Determine the [X, Y] coordinate at the center of the cell enclosing the given text.  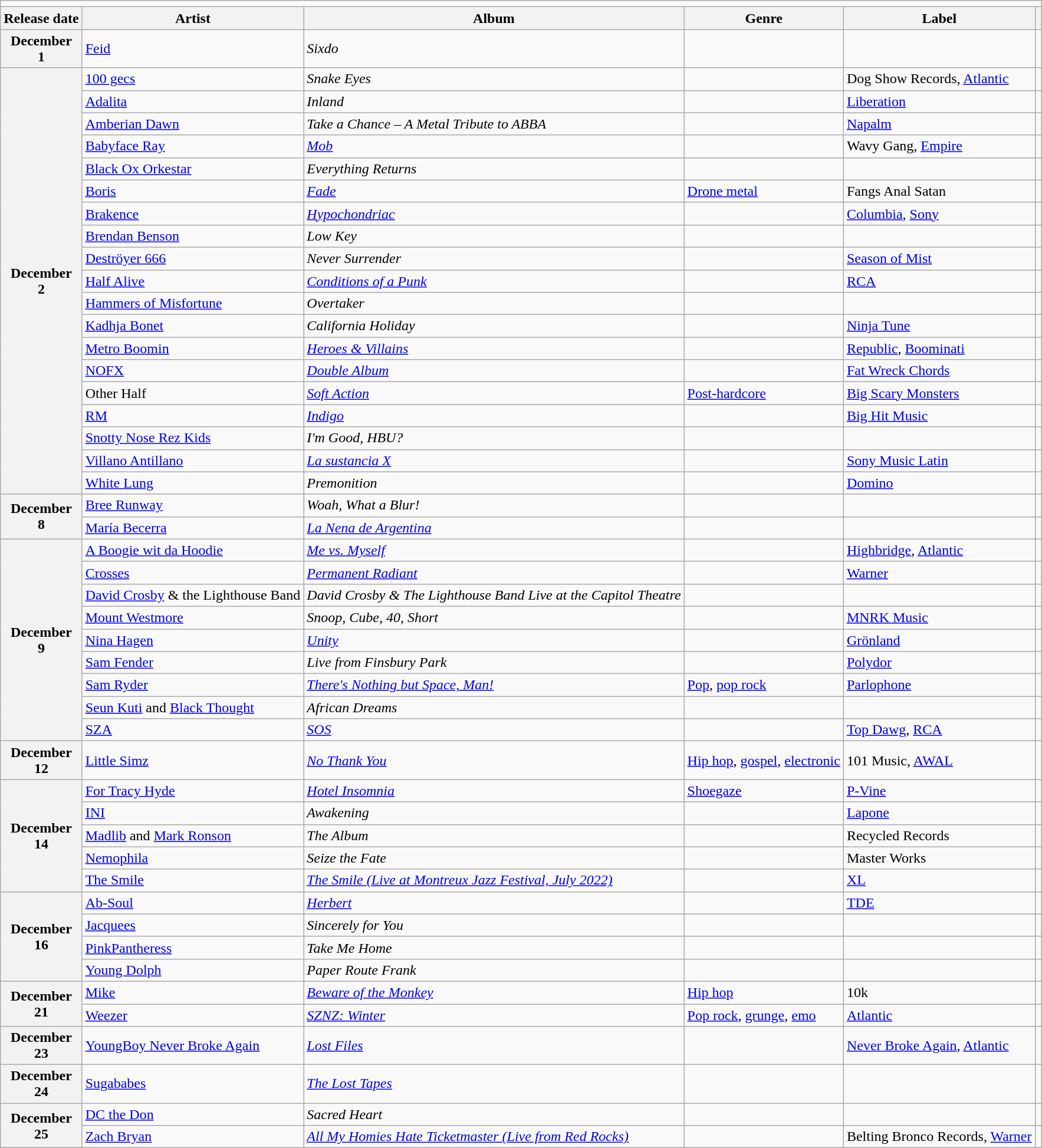
Awakening [494, 813]
Nemophila [193, 858]
Dog Show Records, Atlantic [939, 79]
The Smile [193, 880]
Release date [41, 18]
There's Nothing but Space, Man! [494, 685]
Everything Returns [494, 169]
María Becerra [193, 528]
December12 [41, 761]
Conditions of a Punk [494, 281]
Wavy Gang, Empire [939, 146]
White Lung [193, 483]
La Nena de Argentina [494, 528]
Me vs. Myself [494, 550]
The Lost Tapes [494, 1084]
African Dreams [494, 708]
Sincerely for You [494, 925]
Take a Chance – A Metal Tribute to ABBA [494, 124]
Black Ox Orkestar [193, 169]
Label [939, 18]
Metro Boomin [193, 348]
Crosses [193, 573]
No Thank You [494, 761]
December23 [41, 1046]
The Album [494, 835]
Overtaker [494, 304]
The Smile (Live at Montreux Jazz Festival, July 2022) [494, 880]
Season of Mist [939, 258]
David Crosby & the Lighthouse Band [193, 595]
December1 [41, 48]
Pop rock, grunge, emo [764, 1015]
Seize the Fate [494, 858]
Live from Finsbury Park [494, 663]
David Crosby & The Lighthouse Band Live at the Capitol Theatre [494, 595]
Liberation [939, 101]
Highbridge, Atlantic [939, 550]
RM [193, 416]
Young Dolph [193, 970]
Madlib and Mark Ronson [193, 835]
Double Album [494, 371]
Bree Runway [193, 505]
Never Broke Again, Atlantic [939, 1046]
Mob [494, 146]
DC the Don [193, 1114]
XL [939, 880]
December2 [41, 281]
Sam Ryder [193, 685]
For Tracy Hyde [193, 791]
California Holiday [494, 326]
Warner [939, 573]
Sugababes [193, 1084]
Brendan Benson [193, 236]
Lost Files [494, 1046]
Paper Route Frank [494, 970]
PinkPantheress [193, 948]
Artist [193, 18]
Napalm [939, 124]
Lapone [939, 813]
Fade [494, 191]
YoungBoy Never Broke Again [193, 1046]
A Boogie wit da Hoodie [193, 550]
Atlantic [939, 1015]
Boris [193, 191]
Seun Kuti and Black Thought [193, 708]
I'm Good, HBU? [494, 438]
Little Simz [193, 761]
Amberian Dawn [193, 124]
Sony Music Latin [939, 460]
Weezer [193, 1015]
Big Hit Music [939, 416]
Inland [494, 101]
Permanent Radiant [494, 573]
Big Scary Monsters [939, 393]
December16 [41, 936]
Republic, Boominati [939, 348]
Drone metal [764, 191]
Hip hop, gospel, electronic [764, 761]
NOFX [193, 371]
‌INI [193, 813]
Master Works [939, 858]
Recycled Records [939, 835]
Sacred Heart [494, 1114]
Post-hardcore [764, 393]
Sam Fender [193, 663]
SZNZ: Winter [494, 1015]
Low Key [494, 236]
Album [494, 18]
December14 [41, 835]
Ab-Soul [193, 903]
Zach Bryan [193, 1137]
December8 [41, 517]
Woah, What a Blur! [494, 505]
‌‌ [764, 813]
101 Music, AWAL [939, 761]
Hammers of Misfortune [193, 304]
December24 [41, 1084]
Feid [193, 48]
Grönland [939, 640]
10k [939, 992]
Take Me Home [494, 948]
Brakence [193, 213]
Never Surrender [494, 258]
Top Dawg, RCA [939, 730]
100 gecs [193, 79]
SOS [494, 730]
Beware of the Monkey [494, 992]
Hip hop [764, 992]
Other Half [193, 393]
December21 [41, 1004]
Parlophone [939, 685]
Domino [939, 483]
Adalita [193, 101]
Villano Antillano [193, 460]
MNRK Music [939, 617]
Fangs Anal Satan [939, 191]
Polydor [939, 663]
Herbert [494, 903]
Unity [494, 640]
La sustancia X [494, 460]
Heroes & Villains [494, 348]
Half Alive [193, 281]
Mike [193, 992]
Deströyer 666 [193, 258]
Snoop, Cube, 40, Short [494, 617]
Snake Eyes [494, 79]
Soft Action [494, 393]
RCA [939, 281]
TDE [939, 903]
Belting Bronco Records, Warner [939, 1137]
Babyface Ray [193, 146]
Indigo [494, 416]
SZA [193, 730]
December9 [41, 640]
Sixdo [494, 48]
P-Vine [939, 791]
All My Homies Hate Ticketmaster (Live from Red Rocks) [494, 1137]
Mount Westmore [193, 617]
Genre [764, 18]
Ninja Tune [939, 326]
Jacquees [193, 925]
Columbia, Sony [939, 213]
Nina Hagen [193, 640]
Kadhja Bonet [193, 326]
Snotty Nose Rez Kids [193, 438]
Shoegaze [764, 791]
December25 [41, 1126]
Premonition [494, 483]
Fat Wreck Chords [939, 371]
Hypochondriac [494, 213]
Hotel Insomnia [494, 791]
Pop, pop rock [764, 685]
